Extract the [X, Y] coordinate from the center of the cell holding the provided text.  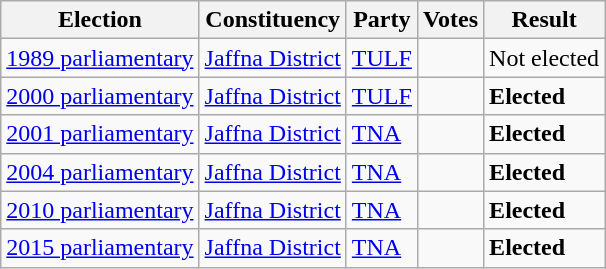
2001 parliamentary [100, 134]
2010 parliamentary [100, 210]
Votes [450, 20]
2000 parliamentary [100, 96]
Not elected [544, 58]
Party [382, 20]
2004 parliamentary [100, 172]
1989 parliamentary [100, 58]
2015 parliamentary [100, 248]
Election [100, 20]
Result [544, 20]
Constituency [272, 20]
